Detect which cell encompasses the target text, then output its (x, y) center coordinate. 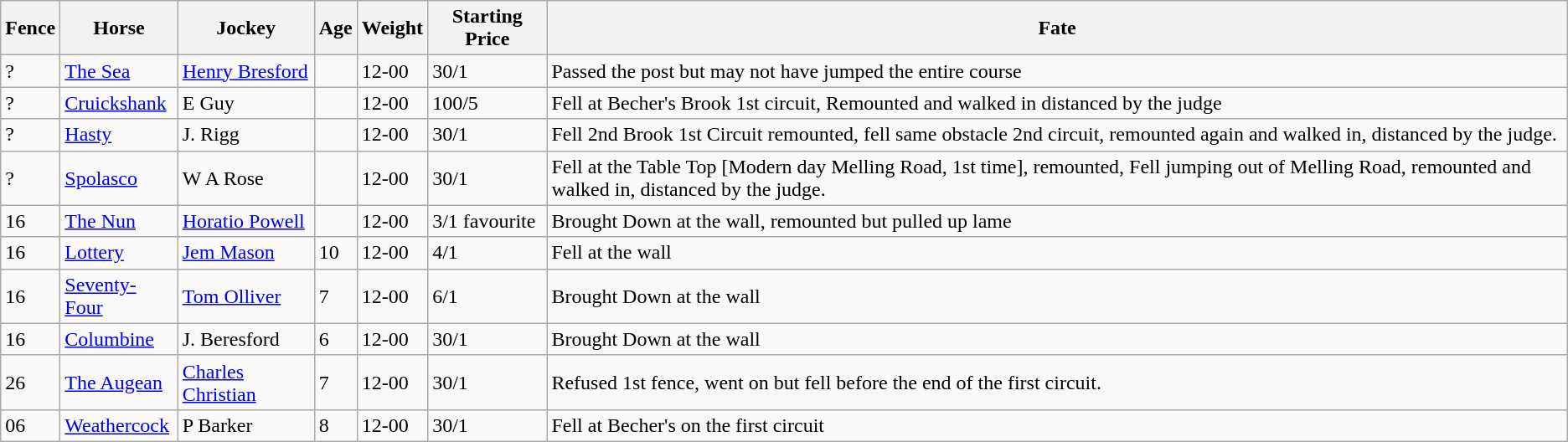
Fence (30, 28)
Brought Down at the wall, remounted but pulled up lame (1057, 221)
3/1 favourite (487, 221)
Passed the post but may not have jumped the entire course (1057, 71)
Refused 1st fence, went on but fell before the end of the first circuit. (1057, 382)
The Augean (119, 382)
Weathercock (119, 425)
Tom Olliver (246, 296)
Columbine (119, 339)
Lottery (119, 253)
The Sea (119, 71)
100/5 (487, 103)
Weight (392, 28)
Jockey (246, 28)
Fate (1057, 28)
Horatio Powell (246, 221)
Fell at Becher's Brook 1st circuit, Remounted and walked in distanced by the judge (1057, 103)
Horse (119, 28)
Seventy-Four (119, 296)
Fell at Becher's on the first circuit (1057, 425)
Fell 2nd Brook 1st Circuit remounted, fell same obstacle 2nd circuit, remounted again and walked in, distanced by the judge. (1057, 135)
06 (30, 425)
26 (30, 382)
J. Beresford (246, 339)
Age (335, 28)
8 (335, 425)
6 (335, 339)
6/1 (487, 296)
Charles Christian (246, 382)
J. Rigg (246, 135)
Jem Mason (246, 253)
P Barker (246, 425)
Henry Bresford (246, 71)
Cruickshank (119, 103)
The Nun (119, 221)
10 (335, 253)
4/1 (487, 253)
Hasty (119, 135)
Spolasco (119, 177)
Starting Price (487, 28)
E Guy (246, 103)
Fell at the wall (1057, 253)
W A Rose (246, 177)
